Determine the (X, Y) coordinate at the center of the cell enclosing the given text.  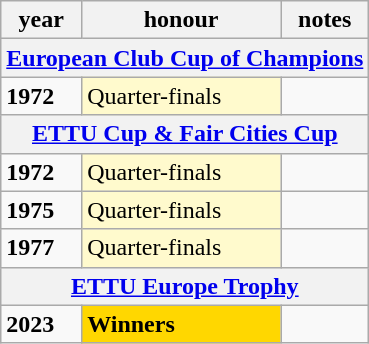
year (42, 20)
honour (182, 20)
ETTU Europe Trophy (185, 286)
Winners (182, 324)
ETTU Cup & Fair Cities Cup (185, 134)
notes (325, 20)
European Club Cup of Champions (185, 58)
1977 (42, 248)
2023 (42, 324)
1975 (42, 210)
